Find where the given text appears and provide that cell's center as [x, y] coordinate. 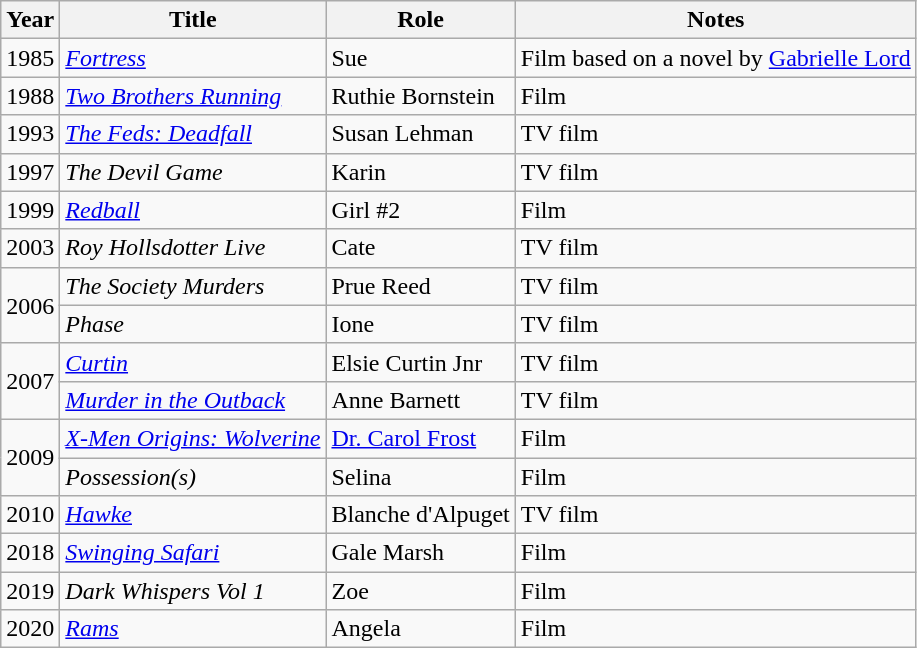
Curtin [193, 362]
Murder in the Outback [193, 400]
Film based on a novel by Gabrielle Lord [716, 58]
X-Men Origins: Wolverine [193, 438]
Hawke [193, 515]
Swinging Safari [193, 553]
2020 [30, 629]
1985 [30, 58]
Girl #2 [420, 210]
Role [420, 20]
Title [193, 20]
Redball [193, 210]
The Society Murders [193, 286]
Zoe [420, 591]
Blanche d'Alpuget [420, 515]
Gale Marsh [420, 553]
Ruthie Bornstein [420, 96]
Year [30, 20]
2009 [30, 457]
1988 [30, 96]
Selina [420, 477]
2006 [30, 305]
2018 [30, 553]
The Devil Game [193, 172]
Karin [420, 172]
Rams [193, 629]
2003 [30, 248]
1993 [30, 134]
2007 [30, 381]
Angela [420, 629]
Prue Reed [420, 286]
1999 [30, 210]
2019 [30, 591]
Notes [716, 20]
Roy Hollsdotter Live [193, 248]
Two Brothers Running [193, 96]
Anne Barnett [420, 400]
Dark Whispers Vol 1 [193, 591]
1997 [30, 172]
Phase [193, 324]
Ione [420, 324]
Fortress [193, 58]
Sue [420, 58]
2010 [30, 515]
Cate [420, 248]
Susan Lehman [420, 134]
Elsie Curtin Jnr [420, 362]
Possession(s) [193, 477]
The Feds: Deadfall [193, 134]
Dr. Carol Frost [420, 438]
